From the cell containing the given text, extract its center point as [X, Y] coordinate. 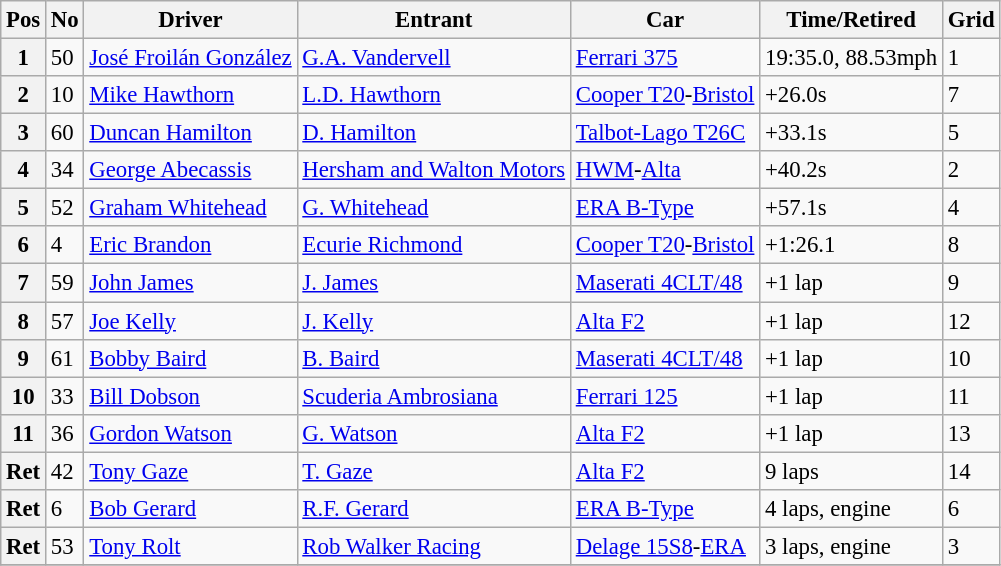
George Abecassis [190, 170]
+33.1s [852, 133]
42 [65, 471]
Mike Hawthorn [190, 95]
+1:26.1 [852, 245]
Bob Gerard [190, 509]
53 [65, 546]
13 [970, 433]
G. Watson [434, 433]
+57.1s [852, 208]
Joe Kelly [190, 321]
G. Whitehead [434, 208]
John James [190, 283]
Car [664, 20]
B. Baird [434, 358]
3 laps, engine [852, 546]
Ferrari 375 [664, 58]
19:35.0, 88.53mph [852, 58]
+40.2s [852, 170]
L.D. Hawthorn [434, 95]
33 [65, 396]
57 [65, 321]
No [65, 20]
Tony Gaze [190, 471]
Grid [970, 20]
Hersham and Walton Motors [434, 170]
José Froilán González [190, 58]
Pos [24, 20]
14 [970, 471]
9 laps [852, 471]
HWM-Alta [664, 170]
T. Gaze [434, 471]
Bobby Baird [190, 358]
Ferrari 125 [664, 396]
59 [65, 283]
R.F. Gerard [434, 509]
Rob Walker Racing [434, 546]
Gordon Watson [190, 433]
+26.0s [852, 95]
36 [65, 433]
D. Hamilton [434, 133]
60 [65, 133]
Scuderia Ambrosiana [434, 396]
12 [970, 321]
Eric Brandon [190, 245]
Ecurie Richmond [434, 245]
34 [65, 170]
Entrant [434, 20]
J. James [434, 283]
Bill Dobson [190, 396]
Driver [190, 20]
G.A. Vandervell [434, 58]
52 [65, 208]
50 [65, 58]
Duncan Hamilton [190, 133]
Time/Retired [852, 20]
Talbot-Lago T26C [664, 133]
Delage 15S8-ERA [664, 546]
J. Kelly [434, 321]
Graham Whitehead [190, 208]
61 [65, 358]
4 laps, engine [852, 509]
Tony Rolt [190, 546]
